Provide the [X, Y] coordinate of the cell's center where the given text is located.  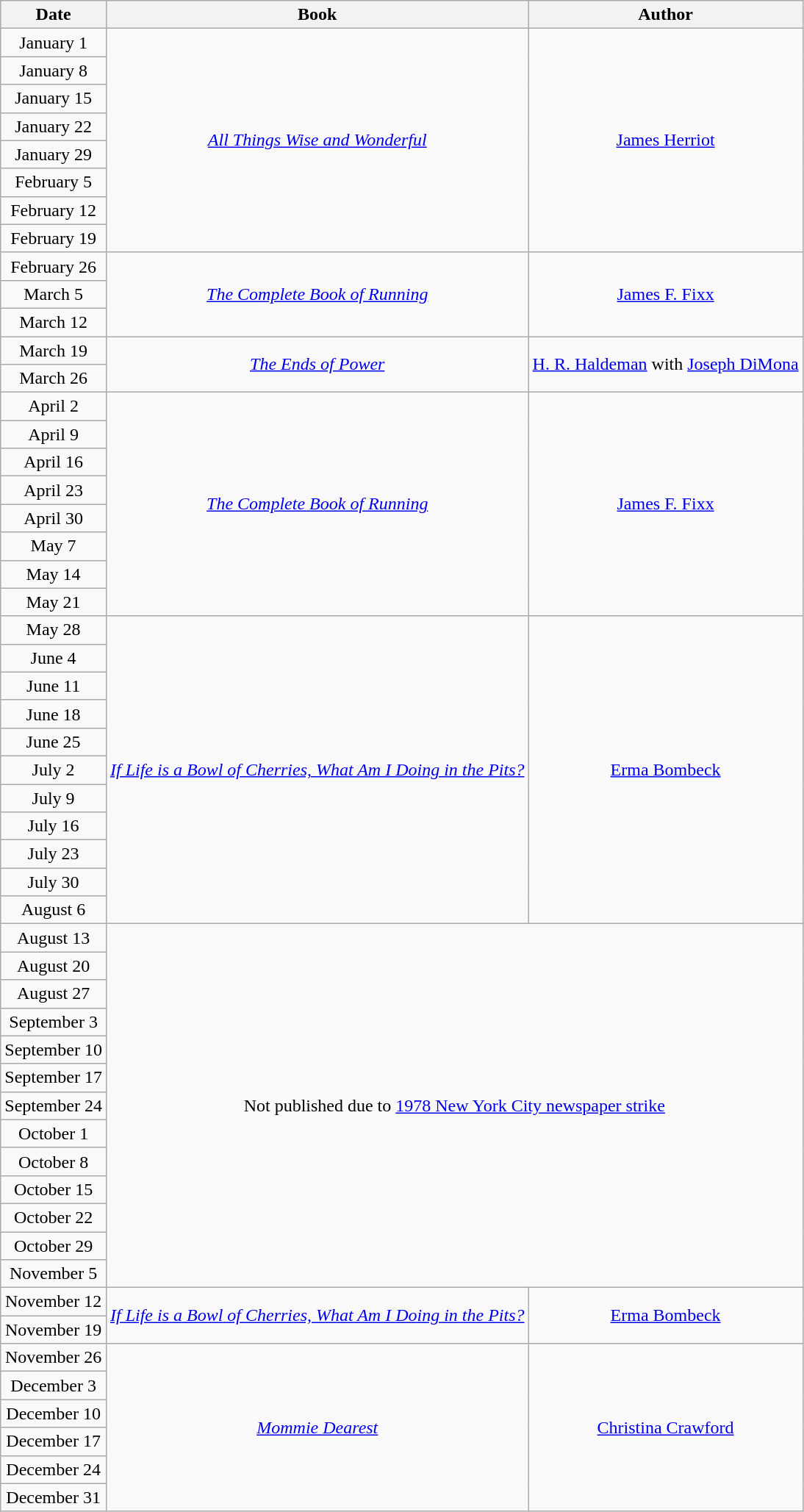
November 19 [54, 1330]
Date [54, 15]
March 5 [54, 294]
October 29 [54, 1246]
June 11 [54, 686]
August 20 [54, 966]
September 10 [54, 1050]
February 26 [54, 266]
Book [317, 15]
May 21 [54, 602]
June 4 [54, 658]
October 22 [54, 1217]
January 1 [54, 43]
September 3 [54, 1022]
March 26 [54, 379]
September 17 [54, 1078]
April 16 [54, 462]
All Things Wise and Wonderful [317, 140]
April 30 [54, 518]
August 27 [54, 994]
November 12 [54, 1302]
January 8 [54, 71]
April 2 [54, 406]
February 5 [54, 182]
July 30 [54, 882]
May 28 [54, 630]
H. R. Haldeman with Joseph DiMona [666, 365]
December 17 [54, 1441]
January 29 [54, 154]
Author [666, 15]
June 25 [54, 742]
Mommie Dearest [317, 1427]
July 2 [54, 770]
February 19 [54, 238]
James Herriot [666, 140]
February 12 [54, 210]
November 26 [54, 1358]
September 24 [54, 1106]
July 23 [54, 854]
January 15 [54, 98]
The Ends of Power [317, 365]
October 15 [54, 1189]
March 12 [54, 322]
December 3 [54, 1386]
January 22 [54, 126]
November 5 [54, 1274]
October 1 [54, 1133]
August 6 [54, 910]
July 9 [54, 798]
May 14 [54, 574]
April 23 [54, 490]
July 16 [54, 826]
December 24 [54, 1469]
August 13 [54, 938]
December 10 [54, 1414]
May 7 [54, 546]
March 19 [54, 351]
Not published due to 1978 New York City newspaper strike [454, 1106]
December 31 [54, 1497]
April 9 [54, 434]
Christina Crawford [666, 1427]
June 18 [54, 714]
October 8 [54, 1161]
